Output the [X, Y] coordinate of the center of the cell containing the given text.  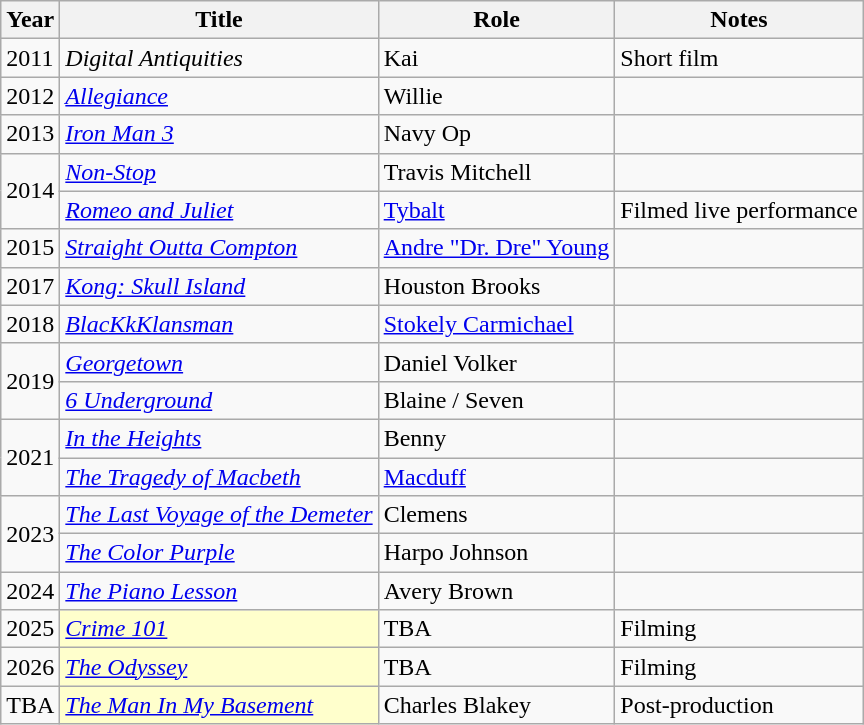
Kai [496, 58]
2025 [30, 629]
Andre "Dr. Dre" Young [496, 248]
Navy Op [496, 134]
Iron Man 3 [219, 134]
2011 [30, 58]
Benny [496, 438]
2019 [30, 381]
2026 [30, 667]
Digital Antiquities [219, 58]
Daniel Volker [496, 362]
2017 [30, 286]
The Last Voyage of the Demeter [219, 515]
Post-production [739, 705]
BlacKkKlansman [219, 324]
Romeo and Juliet [219, 210]
Kong: Skull Island [219, 286]
Filmed live performance [739, 210]
Macduff [496, 477]
Avery Brown [496, 591]
Non-Stop [219, 172]
Georgetown [219, 362]
Houston Brooks [496, 286]
Willie [496, 96]
Charles Blakey [496, 705]
2023 [30, 534]
Clemens [496, 515]
Harpo Johnson [496, 553]
Travis Mitchell [496, 172]
Tybalt [496, 210]
In the Heights [219, 438]
Role [496, 20]
2021 [30, 457]
The Odyssey [219, 667]
Short film [739, 58]
2015 [30, 248]
2013 [30, 134]
2018 [30, 324]
2024 [30, 591]
2014 [30, 191]
The Color Purple [219, 553]
The Piano Lesson [219, 591]
Stokely Carmichael [496, 324]
The Man In My Basement [219, 705]
2012 [30, 96]
Notes [739, 20]
The Tragedy of Macbeth [219, 477]
6 Underground [219, 400]
Blaine / Seven [496, 400]
Straight Outta Compton [219, 248]
Allegiance [219, 96]
Crime 101 [219, 629]
Year [30, 20]
Title [219, 20]
